Provide the (X, Y) coordinate of the cell's center where the given text is located.  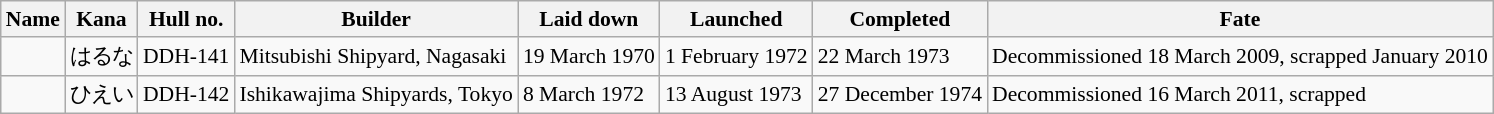
Ishikawajima Shipyards, Tokyo (376, 94)
Name (33, 19)
27 December 1974 (900, 94)
13 August 1973 (736, 94)
8 March 1972 (589, 94)
Launched (736, 19)
Fate (1240, 19)
Mitsubishi Shipyard, Nagasaki (376, 56)
Builder (376, 19)
Hull no. (186, 19)
19 March 1970 (589, 56)
はるな (102, 56)
Kana (102, 19)
22 March 1973 (900, 56)
DDH-141 (186, 56)
Decommissioned 18 March 2009, scrapped January 2010 (1240, 56)
Decommissioned 16 March 2011, scrapped (1240, 94)
1 February 1972 (736, 56)
Completed (900, 19)
DDH-142 (186, 94)
Laid down (589, 19)
ひえい (102, 94)
